For the text-containing cell, return its midpoint in (x, y) coordinate format. 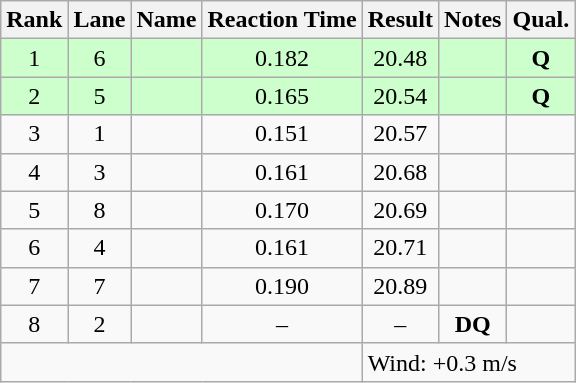
Rank (34, 20)
20.71 (400, 248)
Result (400, 20)
20.69 (400, 210)
20.89 (400, 286)
DQ (473, 324)
0.170 (282, 210)
Lane (100, 20)
0.165 (282, 96)
Notes (473, 20)
0.151 (282, 134)
Reaction Time (282, 20)
20.48 (400, 58)
0.190 (282, 286)
Wind: +0.3 m/s (468, 362)
0.182 (282, 58)
20.54 (400, 96)
20.68 (400, 172)
Qual. (541, 20)
Name (166, 20)
20.57 (400, 134)
